Output the (x, y) coordinate of the center of the cell containing the given text.  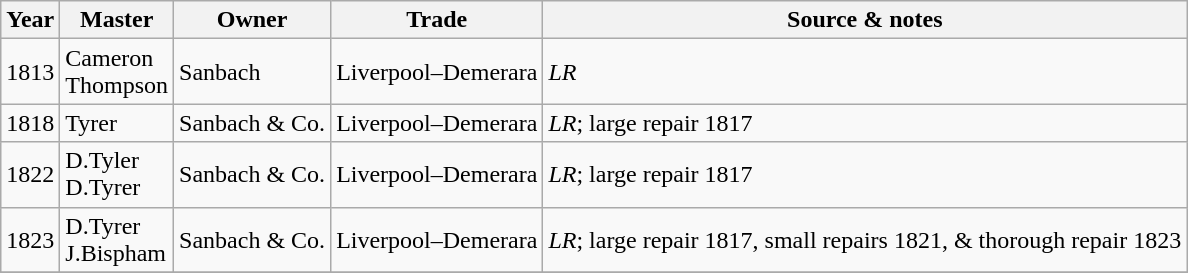
D.TyrerJ.Bispham (117, 240)
LR; large repair 1817, small repairs 1821, & thorough repair 1823 (865, 240)
Master (117, 20)
1822 (30, 174)
Tyrer (117, 123)
Owner (252, 20)
Sanbach (252, 72)
Source & notes (865, 20)
Year (30, 20)
1818 (30, 123)
LR (865, 72)
1823 (30, 240)
CameronThompson (117, 72)
Trade (437, 20)
D.TylerD.Tyrer (117, 174)
1813 (30, 72)
